Find where the given text appears and provide that cell's center as [X, Y] coordinate. 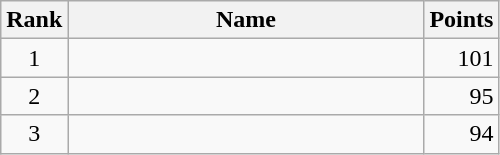
94 [462, 134]
101 [462, 58]
Rank [34, 20]
3 [34, 134]
Name [246, 20]
95 [462, 96]
2 [34, 96]
Points [462, 20]
1 [34, 58]
